Capture the cell that displays the provided text and extract its (x, y) central coordinate. 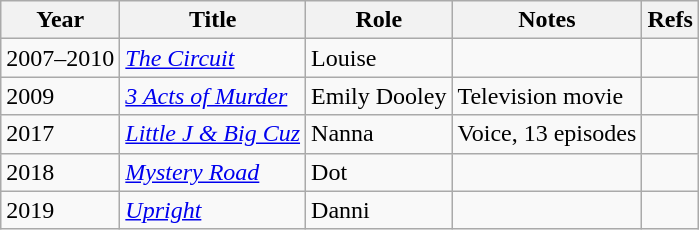
Year (60, 20)
Role (379, 20)
2009 (60, 96)
Title (213, 20)
Television movie (547, 96)
Mystery Road (213, 172)
Dot (379, 172)
Louise (379, 58)
Danni (379, 210)
Emily Dooley (379, 96)
2017 (60, 134)
Refs (670, 20)
2007–2010 (60, 58)
The Circuit (213, 58)
2019 (60, 210)
Little J & Big Cuz (213, 134)
Notes (547, 20)
3 Acts of Murder (213, 96)
Upright (213, 210)
Nanna (379, 134)
2018 (60, 172)
Voice, 13 episodes (547, 134)
